Return [X, Y] of the center of cell containing provided text 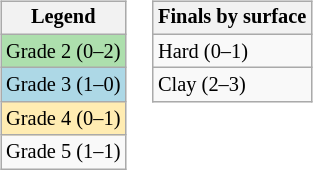
Legend [63, 18]
Hard (0–1) [232, 51]
Grade 4 (0–1) [63, 119]
Clay (2–3) [232, 85]
Grade 5 (1–1) [63, 152]
Grade 3 (1–0) [63, 85]
Grade 2 (0–2) [63, 51]
Finals by surface [232, 18]
